Determine the [x, y] coordinate at the center of the cell enclosing the given text.  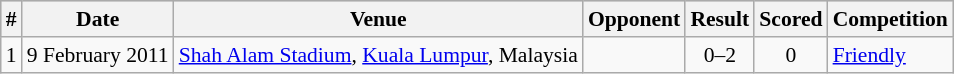
Opponent [634, 19]
1 [12, 55]
0–2 [720, 55]
Venue [378, 19]
Date [98, 19]
# [12, 19]
0 [790, 55]
Competition [890, 19]
Result [720, 19]
9 February 2011 [98, 55]
Scored [790, 19]
Friendly [890, 55]
Shah Alam Stadium, Kuala Lumpur, Malaysia [378, 55]
